From the cell containing the given text, extract its center point as [X, Y] coordinate. 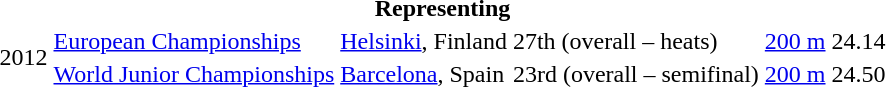
200 m [795, 41]
27th (overall – heats) [636, 41]
Helsinki, Finland [424, 41]
European Championships [194, 41]
